Detect which cell encompasses the target text, then output its [x, y] center coordinate. 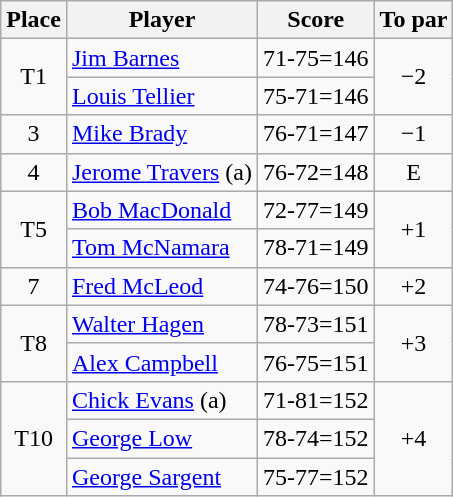
75-77=152 [316, 477]
Bob MacDonald [162, 210]
78-71=149 [316, 248]
T1 [34, 77]
74-76=150 [316, 286]
75-71=146 [316, 96]
7 [34, 286]
76-75=151 [316, 362]
To par [414, 20]
78-74=152 [316, 438]
George Low [162, 438]
T8 [34, 343]
Louis Tellier [162, 96]
72-77=149 [316, 210]
Tom McNamara [162, 248]
−1 [414, 134]
76-72=148 [316, 172]
Chick Evans (a) [162, 400]
+3 [414, 343]
Mike Brady [162, 134]
Fred McLeod [162, 286]
4 [34, 172]
Walter Hagen [162, 324]
78-73=151 [316, 324]
George Sargent [162, 477]
3 [34, 134]
76-71=147 [316, 134]
71-81=152 [316, 400]
Place [34, 20]
Player [162, 20]
−2 [414, 77]
T5 [34, 229]
+2 [414, 286]
Alex Campbell [162, 362]
71-75=146 [316, 58]
Jim Barnes [162, 58]
T10 [34, 438]
E [414, 172]
+4 [414, 438]
Score [316, 20]
Jerome Travers (a) [162, 172]
+1 [414, 229]
